From the cell containing the given text, extract its center point as (X, Y) coordinate. 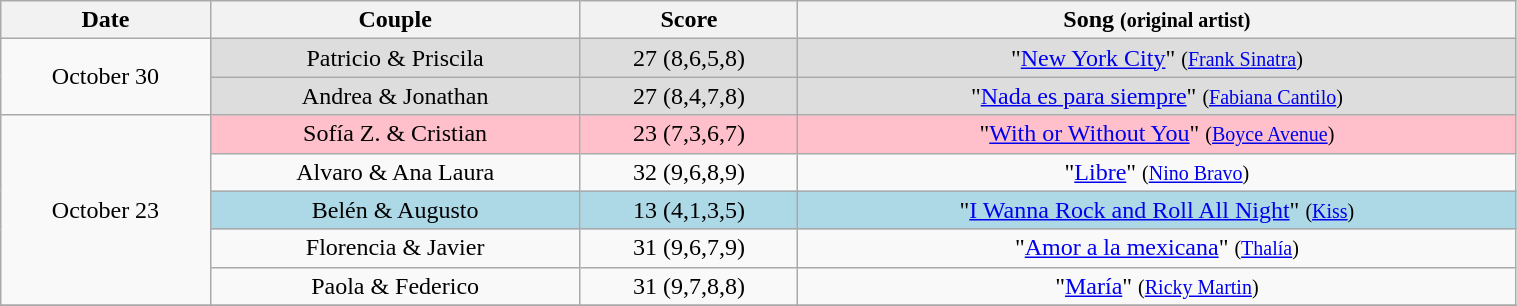
October 30 (106, 77)
Alvaro & Ana Laura (395, 172)
13 (4,1,3,5) (689, 210)
"I Wanna Rock and Roll All Night" (Kiss) (1157, 210)
27 (8,6,5,8) (689, 58)
Belén & Augusto (395, 210)
Paola & Federico (395, 286)
"Nada es para siempre" (Fabiana Cantilo) (1157, 96)
32 (9,6,8,9) (689, 172)
"New York City" (Frank Sinatra) (1157, 58)
Andrea & Jonathan (395, 96)
Couple (395, 20)
"Libre" (Nino Bravo) (1157, 172)
Date (106, 20)
"With or Without You" (Boyce Avenue) (1157, 134)
"María" (Ricky Martin) (1157, 286)
31 (9,7,8,8) (689, 286)
27 (8,4,7,8) (689, 96)
23 (7,3,6,7) (689, 134)
Patricio & Priscila (395, 58)
"Amor a la mexicana" (Thalía) (1157, 248)
Score (689, 20)
Song (original artist) (1157, 20)
October 23 (106, 210)
Florencia & Javier (395, 248)
31 (9,6,7,9) (689, 248)
Sofía Z. & Cristian (395, 134)
